Return (X, Y) of the center of cell containing provided text 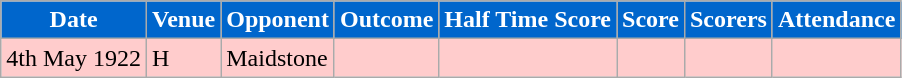
Outcome (386, 20)
Maidstone (278, 58)
Score (651, 20)
Opponent (278, 20)
Date (74, 20)
4th May 1922 (74, 58)
H (183, 58)
Scorers (728, 20)
Venue (183, 20)
Attendance (836, 20)
Half Time Score (528, 20)
